Determine the (X, Y) coordinate at the center of the cell enclosing the given text.  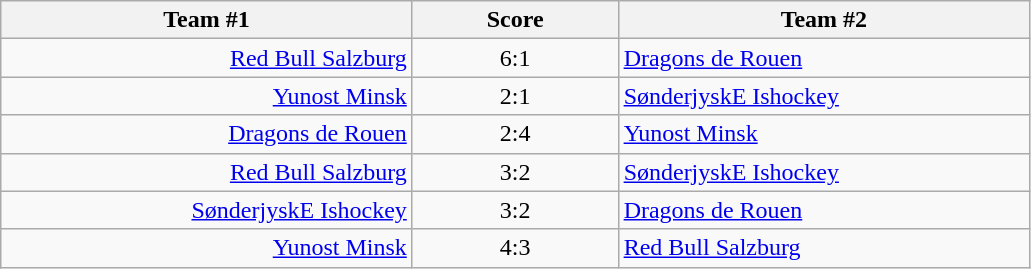
Score (515, 20)
2:1 (515, 96)
2:4 (515, 134)
4:3 (515, 248)
6:1 (515, 58)
Team #2 (824, 20)
Team #1 (207, 20)
